Return the (x, y) coordinate for the center point of the cell that contains the specified text.  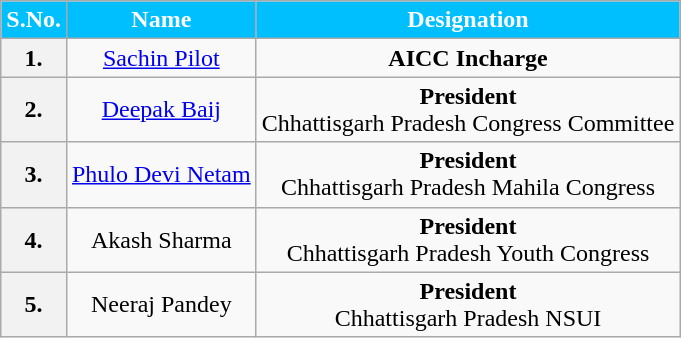
AICC Incharge (468, 58)
Name (161, 20)
PresidentChhattisgarh Pradesh Mahila Congress (468, 174)
Neeraj Pandey (161, 304)
2. (34, 110)
Deepak Baij (161, 110)
Sachin Pilot (161, 58)
Designation (468, 20)
3. (34, 174)
S.No. (34, 20)
PresidentChhattisgarh Pradesh Congress Committee (468, 110)
4. (34, 240)
1. (34, 58)
5. (34, 304)
Akash Sharma (161, 240)
PresidentChhattisgarh Pradesh NSUI (468, 304)
PresidentChhattisgarh Pradesh Youth Congress (468, 240)
Phulo Devi Netam (161, 174)
